Provide the (x, y) coordinate of the cell's center where the given text is located.  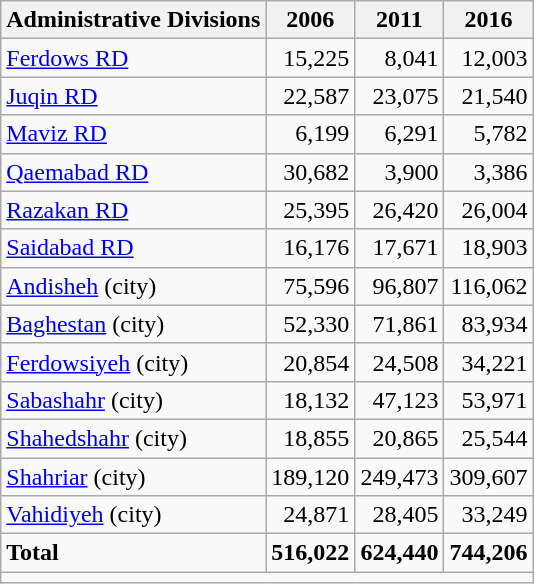
Ferdows RD (134, 58)
Total (134, 553)
Razakan RD (134, 210)
3,900 (400, 172)
26,004 (488, 210)
Qaemabad RD (134, 172)
25,395 (310, 210)
Juqin RD (134, 96)
16,176 (310, 248)
Ferdowsiyeh (city) (134, 362)
20,854 (310, 362)
Shahedshahr (city) (134, 438)
25,544 (488, 438)
96,807 (400, 286)
20,865 (400, 438)
21,540 (488, 96)
Andisheh (city) (134, 286)
52,330 (310, 324)
34,221 (488, 362)
24,508 (400, 362)
24,871 (310, 515)
2006 (310, 20)
12,003 (488, 58)
Vahidiyeh (city) (134, 515)
2011 (400, 20)
33,249 (488, 515)
Sabashahr (city) (134, 400)
18,903 (488, 248)
6,199 (310, 134)
26,420 (400, 210)
22,587 (310, 96)
6,291 (400, 134)
309,607 (488, 477)
Maviz RD (134, 134)
Baghestan (city) (134, 324)
71,861 (400, 324)
28,405 (400, 515)
189,120 (310, 477)
47,123 (400, 400)
8,041 (400, 58)
116,062 (488, 286)
23,075 (400, 96)
2016 (488, 20)
18,855 (310, 438)
624,440 (400, 553)
53,971 (488, 400)
3,386 (488, 172)
5,782 (488, 134)
249,473 (400, 477)
Saidabad RD (134, 248)
30,682 (310, 172)
15,225 (310, 58)
Administrative Divisions (134, 20)
Shahriar (city) (134, 477)
516,022 (310, 553)
744,206 (488, 553)
83,934 (488, 324)
18,132 (310, 400)
75,596 (310, 286)
17,671 (400, 248)
